Extract the (x, y) coordinate from the center of the cell holding the provided text.  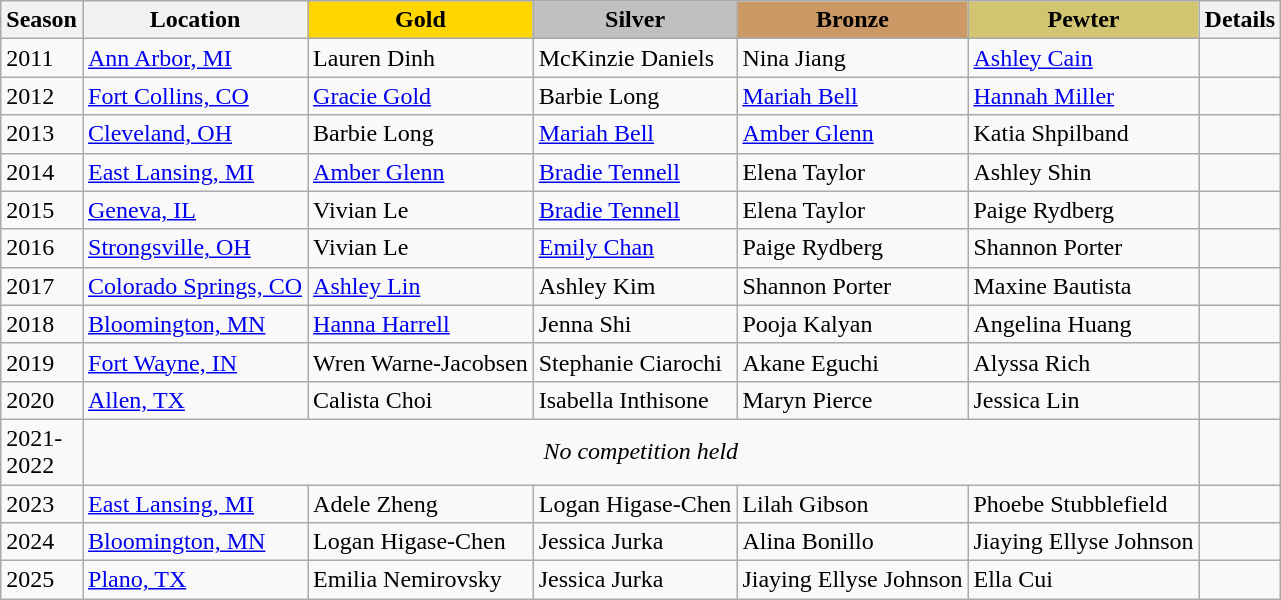
Allen, TX (194, 400)
2021- 2022 (42, 452)
Emilia Nemirovsky (421, 580)
Stephanie Ciarochi (635, 362)
Emily Chan (635, 248)
Hanna Harrell (421, 324)
Alina Bonillo (852, 542)
Isabella Inthisone (635, 400)
Jenna Shi (635, 324)
Akane Eguchi (852, 362)
Katia Shpilband (1084, 134)
2019 (42, 362)
Cleveland, OH (194, 134)
Pewter (1084, 20)
Calista Choi (421, 400)
Nina Jiang (852, 58)
Phoebe Stubblefield (1084, 503)
Angelina Huang (1084, 324)
2013 (42, 134)
2014 (42, 172)
2016 (42, 248)
Lilah Gibson (852, 503)
Fort Wayne, IN (194, 362)
2011 (42, 58)
Colorado Springs, CO (194, 286)
No competition held (640, 452)
Ashley Lin (421, 286)
Gracie Gold (421, 96)
Hannah Miller (1084, 96)
Fort Collins, CO (194, 96)
Gold (421, 20)
Maryn Pierce (852, 400)
2017 (42, 286)
2018 (42, 324)
Season (42, 20)
2012 (42, 96)
Bronze (852, 20)
Strongsville, OH (194, 248)
Details (1240, 20)
2023 (42, 503)
2024 (42, 542)
2020 (42, 400)
Wren Warne-Jacobsen (421, 362)
Lauren Dinh (421, 58)
Location (194, 20)
Silver (635, 20)
2025 (42, 580)
Maxine Bautista (1084, 286)
Ashley Kim (635, 286)
2015 (42, 210)
Ashley Cain (1084, 58)
Adele Zheng (421, 503)
Geneva, IL (194, 210)
Ashley Shin (1084, 172)
McKinzie Daniels (635, 58)
Jessica Lin (1084, 400)
Ella Cui (1084, 580)
Alyssa Rich (1084, 362)
Plano, TX (194, 580)
Pooja Kalyan (852, 324)
Ann Arbor, MI (194, 58)
